From the cell containing the given text, extract its center point as (x, y) coordinate. 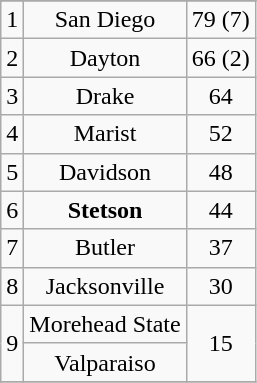
Butler (105, 248)
Morehead State (105, 324)
Jacksonville (105, 286)
8 (12, 286)
48 (220, 172)
37 (220, 248)
15 (220, 343)
Davidson (105, 172)
Stetson (105, 210)
66 (2) (220, 58)
7 (12, 248)
79 (7) (220, 20)
64 (220, 96)
30 (220, 286)
44 (220, 210)
52 (220, 134)
2 (12, 58)
Dayton (105, 58)
9 (12, 343)
6 (12, 210)
San Diego (105, 20)
5 (12, 172)
1 (12, 20)
Drake (105, 96)
3 (12, 96)
4 (12, 134)
Marist (105, 134)
Valparaiso (105, 362)
